Extract the (x, y) coordinate from the center of the cell holding the provided text.  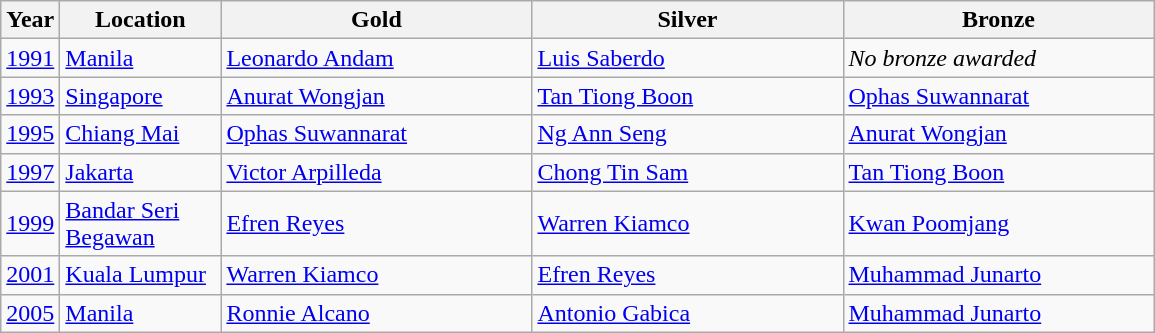
Antonio Gabica (688, 313)
Victor Arpilleda (376, 172)
Leonardo Andam (376, 58)
Jakarta (140, 172)
Ng Ann Seng (688, 134)
1991 (30, 58)
Location (140, 20)
1995 (30, 134)
2001 (30, 275)
Bronze (998, 20)
1997 (30, 172)
1993 (30, 96)
Silver (688, 20)
2005 (30, 313)
Kwan Poomjang (998, 224)
1999 (30, 224)
Year (30, 20)
Singapore (140, 96)
Gold (376, 20)
Chiang Mai (140, 134)
Kuala Lumpur (140, 275)
Chong Tin Sam (688, 172)
Bandar Seri Begawan (140, 224)
Luis Saberdo (688, 58)
No bronze awarded (998, 58)
Ronnie Alcano (376, 313)
